Capture the cell that displays the provided text and extract its [X, Y] central coordinate. 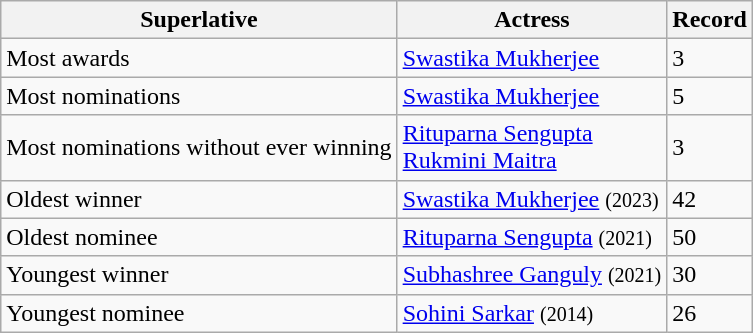
42 [710, 199]
Record [710, 20]
5 [710, 96]
Most nominations without ever winning [199, 148]
Youngest nominee [199, 313]
26 [710, 313]
Youngest winner [199, 275]
30 [710, 275]
Most awards [199, 58]
Subhashree Ganguly (2021) [532, 275]
Actress [532, 20]
50 [710, 237]
Sohini Sarkar (2014) [532, 313]
Oldest winner [199, 199]
Most nominations [199, 96]
Superlative [199, 20]
Oldest nominee [199, 237]
Swastika Mukherjee (2023) [532, 199]
Rituparna Sengupta Rukmini Maitra [532, 148]
Rituparna Sengupta (2021) [532, 237]
